Capture the cell that displays the provided text and extract its (X, Y) central coordinate. 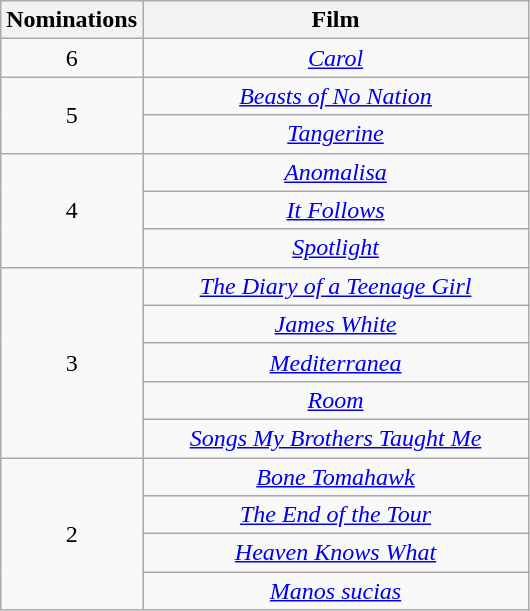
Nominations (72, 20)
Room (335, 400)
2 (72, 534)
4 (72, 210)
Mediterranea (335, 362)
It Follows (335, 210)
Bone Tomahawk (335, 477)
Spotlight (335, 248)
Anomalisa (335, 172)
The Diary of a Teenage Girl (335, 286)
Heaven Knows What (335, 553)
Songs My Brothers Taught Me (335, 438)
Beasts of No Nation (335, 96)
Tangerine (335, 134)
Manos sucias (335, 591)
3 (72, 362)
Film (335, 20)
Carol (335, 58)
5 (72, 115)
James White (335, 324)
The End of the Tour (335, 515)
6 (72, 58)
